Scan for the cell matching the given text and deliver its [x, y] coordinate at center. 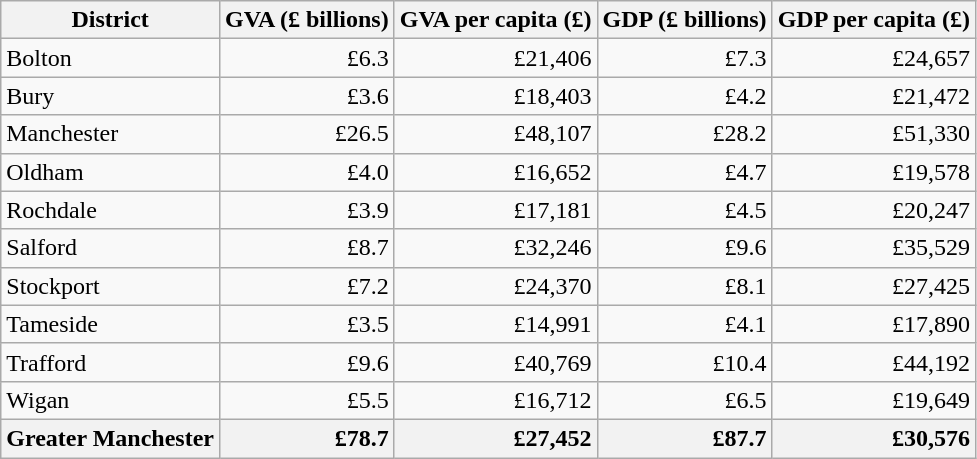
£3.9 [308, 210]
Tameside [110, 324]
£21,406 [496, 58]
GVA per capita (£) [496, 20]
£51,330 [874, 134]
£30,576 [874, 438]
£16,712 [496, 400]
£4.1 [684, 324]
£78.7 [308, 438]
Greater Manchester [110, 438]
£26.5 [308, 134]
£32,246 [496, 248]
£35,529 [874, 248]
£27,425 [874, 286]
£44,192 [874, 362]
£6.5 [684, 400]
£24,370 [496, 286]
Trafford [110, 362]
Bolton [110, 58]
Bury [110, 96]
£7.3 [684, 58]
£21,472 [874, 96]
£19,649 [874, 400]
£8.7 [308, 248]
Rochdale [110, 210]
GDP (£ billions) [684, 20]
£7.2 [308, 286]
GVA (£ billions) [308, 20]
£10.4 [684, 362]
£4.5 [684, 210]
£18,403 [496, 96]
£48,107 [496, 134]
Salford [110, 248]
£3.5 [308, 324]
£19,578 [874, 172]
£40,769 [496, 362]
£27,452 [496, 438]
District [110, 20]
£17,890 [874, 324]
£4.2 [684, 96]
GDP per capita (£) [874, 20]
Wigan [110, 400]
£28.2 [684, 134]
£24,657 [874, 58]
£14,991 [496, 324]
£6.3 [308, 58]
£3.6 [308, 96]
£4.0 [308, 172]
Stockport [110, 286]
£87.7 [684, 438]
£4.7 [684, 172]
£17,181 [496, 210]
£8.1 [684, 286]
£5.5 [308, 400]
Manchester [110, 134]
Oldham [110, 172]
£20,247 [874, 210]
£16,652 [496, 172]
